From the cell containing the given text, extract its center point as (X, Y) coordinate. 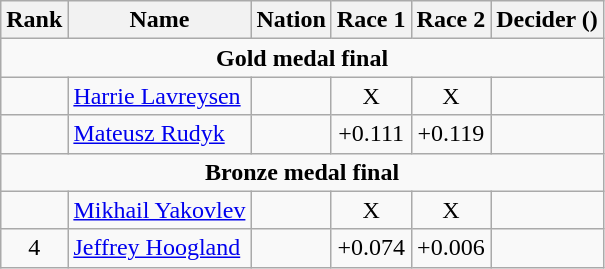
Race 2 (451, 20)
Race 1 (371, 20)
Rank (34, 20)
Mikhail Yakovlev (160, 210)
Nation (291, 20)
Name (160, 20)
Harrie Lavreysen (160, 96)
Jeffrey Hoogland (160, 248)
+0.074 (371, 248)
4 (34, 248)
Decider () (548, 20)
Bronze medal final (302, 172)
Mateusz Rudyk (160, 134)
+0.119 (451, 134)
+0.006 (451, 248)
Gold medal final (302, 58)
+0.111 (371, 134)
